From the cell containing the given text, extract its center point as (x, y) coordinate. 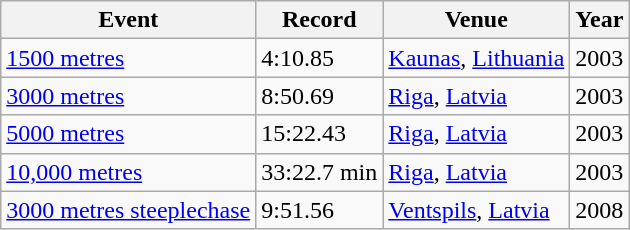
Record (320, 20)
3000 metres steeplechase (128, 210)
Event (128, 20)
8:50.69 (320, 96)
9:51.56 (320, 210)
2008 (600, 210)
5000 metres (128, 134)
4:10.85 (320, 58)
Ventspils, Latvia (476, 210)
10,000 metres (128, 172)
1500 metres (128, 58)
Year (600, 20)
15:22.43 (320, 134)
Venue (476, 20)
Kaunas, Lithuania (476, 58)
3000 metres (128, 96)
33:22.7 min (320, 172)
